Detect which cell encompasses the target text, then output its (X, Y) center coordinate. 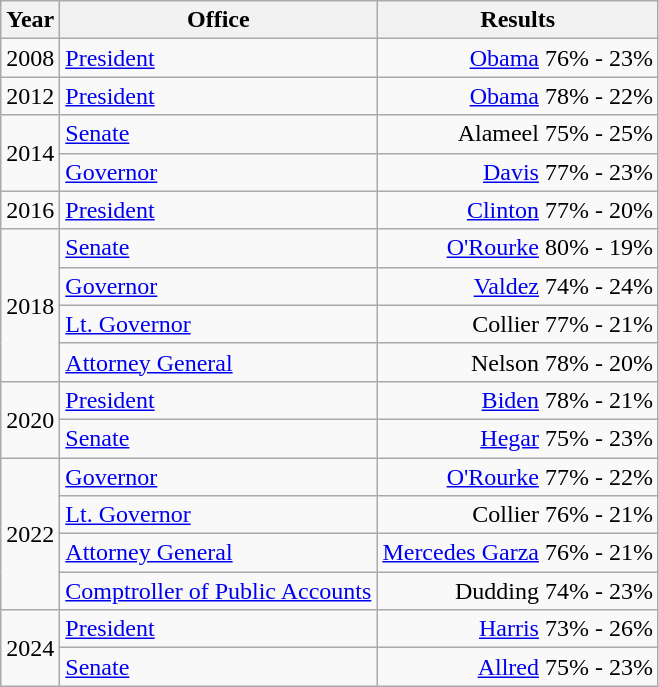
Comptroller of Public Accounts (218, 591)
Obama 76% - 23% (518, 58)
Year (30, 20)
2008 (30, 58)
2012 (30, 96)
2016 (30, 210)
2014 (30, 153)
2024 (30, 648)
Office (218, 20)
Nelson 78% - 20% (518, 362)
Davis 77% - 23% (518, 172)
2018 (30, 305)
Harris 73% - 26% (518, 629)
Biden 78% - 21% (518, 400)
Collier 77% - 21% (518, 324)
O'Rourke 77% - 22% (518, 477)
Valdez 74% - 24% (518, 286)
Hegar 75% - 23% (518, 438)
Results (518, 20)
Clinton 77% - 20% (518, 210)
Alameel 75% - 25% (518, 134)
Dudding 74% - 23% (518, 591)
Collier 76% - 21% (518, 515)
O'Rourke 80% - 19% (518, 248)
2020 (30, 419)
2022 (30, 534)
Mercedes Garza 76% - 21% (518, 553)
Obama 78% - 22% (518, 96)
Allred 75% - 23% (518, 667)
